From the cell containing the given text, extract its center point as [x, y] coordinate. 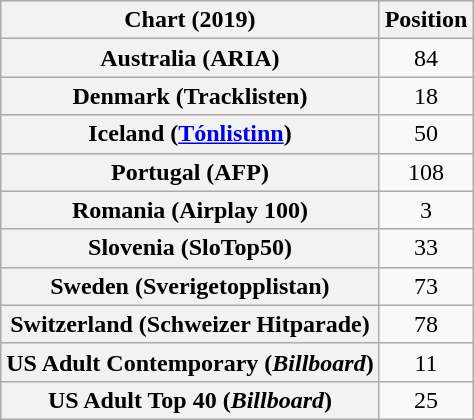
Australia (ARIA) [190, 58]
33 [426, 248]
US Adult Contemporary (Billboard) [190, 362]
Slovenia (SloTop50) [190, 248]
50 [426, 134]
Sweden (Sverigetopplistan) [190, 286]
Romania (Airplay 100) [190, 210]
Portugal (AFP) [190, 172]
84 [426, 58]
78 [426, 324]
108 [426, 172]
Denmark (Tracklisten) [190, 96]
Chart (2019) [190, 20]
Position [426, 20]
11 [426, 362]
3 [426, 210]
18 [426, 96]
US Adult Top 40 (Billboard) [190, 400]
Switzerland (Schweizer Hitparade) [190, 324]
Iceland (Tónlistinn) [190, 134]
73 [426, 286]
25 [426, 400]
